Provide the [X, Y] coordinate of the cell's center where the given text is located.  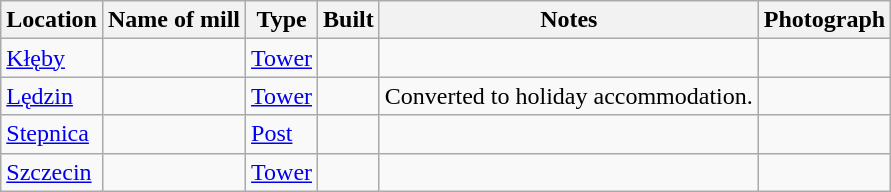
Photograph [824, 20]
Built [349, 20]
Szczecin [52, 172]
Converted to holiday accommodation. [568, 96]
Kłęby [52, 58]
Name of mill [174, 20]
Type [282, 20]
Post [282, 134]
Lędzin [52, 96]
Location [52, 20]
Notes [568, 20]
Stepnica [52, 134]
